Capture the cell that displays the provided text and extract its (X, Y) central coordinate. 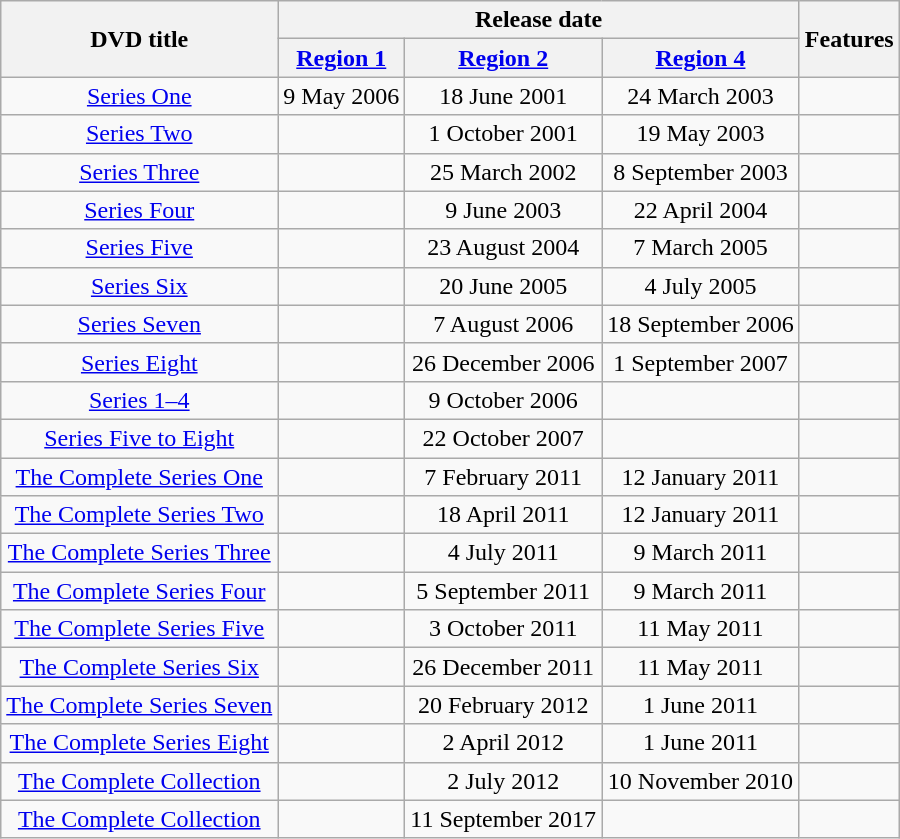
Release date (539, 20)
Series Three (140, 172)
The Complete Series Five (140, 629)
1 October 2001 (504, 134)
The Complete Series Eight (140, 743)
24 March 2003 (701, 96)
Region 2 (504, 58)
Features (849, 39)
4 July 2011 (504, 553)
20 June 2005 (504, 286)
The Complete Series One (140, 477)
22 April 2004 (701, 210)
18 April 2011 (504, 515)
Series Four (140, 210)
3 October 2011 (504, 629)
Series Seven (140, 324)
10 November 2010 (701, 781)
The Complete Series Two (140, 515)
Series Two (140, 134)
11 September 2017 (504, 819)
Series One (140, 96)
2 July 2012 (504, 781)
26 December 2006 (504, 362)
23 August 2004 (504, 248)
7 March 2005 (701, 248)
The Complete Series Four (140, 591)
Series Six (140, 286)
The Complete Series Seven (140, 705)
Series Five to Eight (140, 438)
18 September 2006 (701, 324)
22 October 2007 (504, 438)
The Complete Series Three (140, 553)
7 August 2006 (504, 324)
9 October 2006 (504, 400)
9 May 2006 (342, 96)
7 February 2011 (504, 477)
9 June 2003 (504, 210)
26 December 2011 (504, 667)
25 March 2002 (504, 172)
4 July 2005 (701, 286)
8 September 2003 (701, 172)
1 September 2007 (701, 362)
20 February 2012 (504, 705)
Series Five (140, 248)
2 April 2012 (504, 743)
DVD title (140, 39)
Series Eight (140, 362)
18 June 2001 (504, 96)
Series 1–4 (140, 400)
Region 1 (342, 58)
Region 4 (701, 58)
5 September 2011 (504, 591)
19 May 2003 (701, 134)
The Complete Series Six (140, 667)
